Locate the cell with the specified text and output its [X, Y] center coordinate. 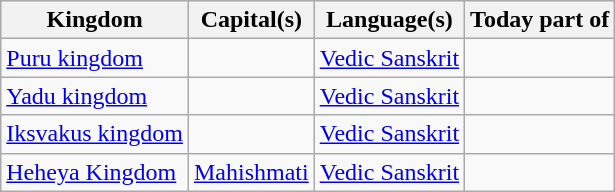
Kingdom [95, 20]
Heheya Kingdom [95, 172]
Capital(s) [251, 20]
Today part of [540, 20]
Mahishmati [251, 172]
Puru kingdom [95, 58]
Yadu kingdom [95, 96]
Iksvakus kingdom [95, 134]
Language(s) [389, 20]
